Find where the given text appears and provide that cell's center as [x, y] coordinate. 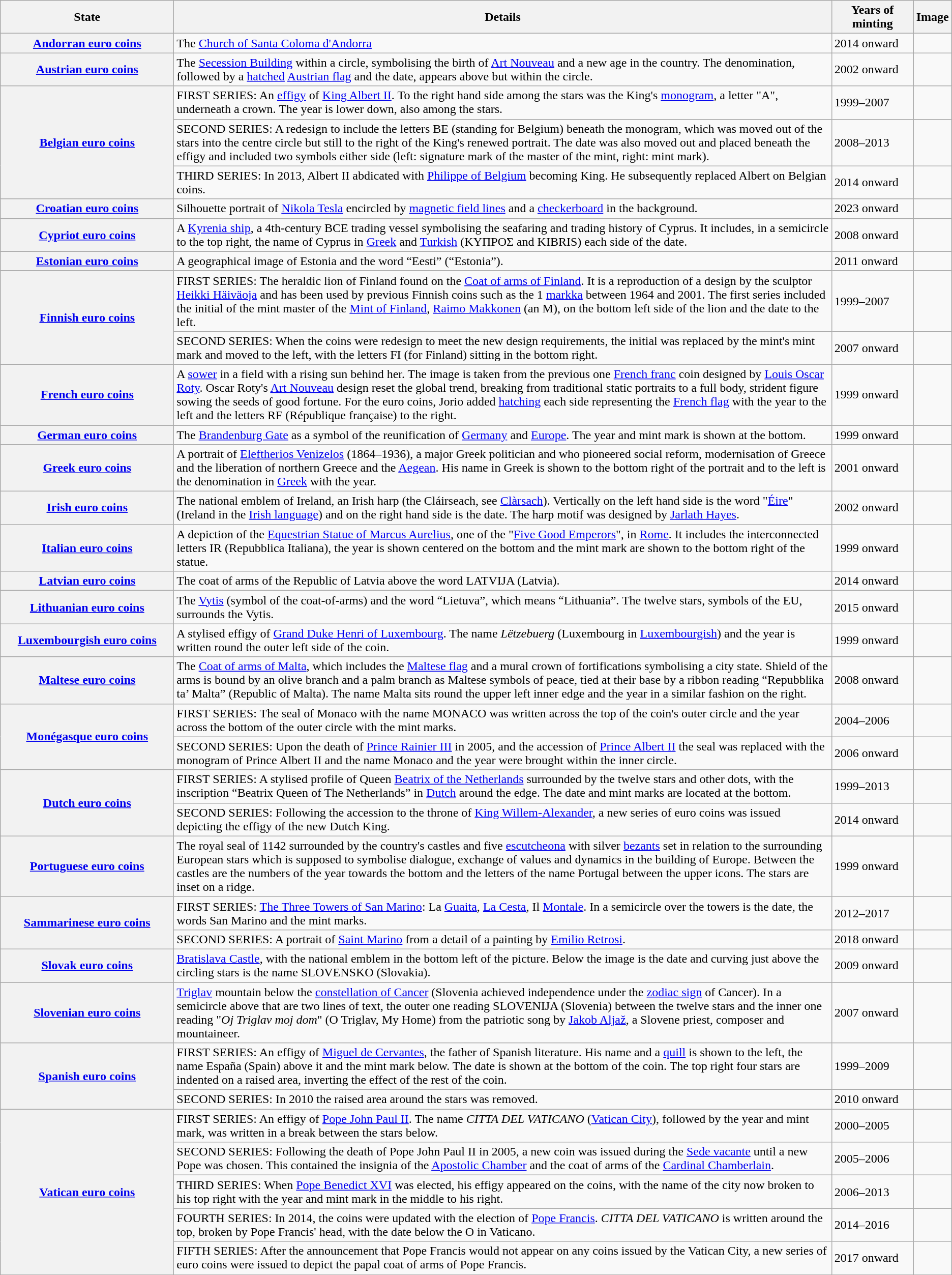
The Brandenburg Gate as a symbol of the reunification of Germany and Europe. The year and mint mark is shown at the bottom. [502, 435]
Image [933, 17]
Slovenian euro coins [87, 1012]
Details [502, 17]
2006–2013 [873, 1192]
2006 onward [873, 753]
Estonian euro coins [87, 261]
Andorran euro coins [87, 43]
1999–2013 [873, 787]
The coat of arms of the Republic of Latvia above the word LATVIJA (Latvia). [502, 581]
SECOND SERIES: A portrait of Saint Marino from a detail of a painting by Emilio Retrosi. [502, 939]
2009 onward [873, 966]
Croatian euro coins [87, 209]
Years of minting [873, 17]
2015 onward [873, 607]
2008–2013 [873, 142]
Spanish euro coins [87, 1076]
2018 onward [873, 939]
Lithuanian euro coins [87, 607]
Latvian euro coins [87, 581]
1999–2009 [873, 1066]
Italian euro coins [87, 548]
2011 onward [873, 261]
Vatican euro coins [87, 1192]
THIRD SERIES: In 2013, Albert II abdicated with Philippe of Belgium becoming King. He subsequently replaced Albert on Belgian coins. [502, 182]
French euro coins [87, 395]
Irish euro coins [87, 508]
State [87, 17]
Belgian euro coins [87, 142]
2017 onward [873, 1258]
Luxembourgish euro coins [87, 640]
2000–2005 [873, 1125]
2010 onward [873, 1099]
2014–2016 [873, 1225]
Slovak euro coins [87, 966]
2001 onward [873, 468]
Silhouette portrait of Nikola Tesla encircled by magnetic field lines and a checkerboard in the background. [502, 209]
2004–2006 [873, 720]
2005–2006 [873, 1159]
Maltese euro coins [87, 680]
2012–2017 [873, 913]
A geographical image of Estonia and the word “Eesti” (“Estonia”). [502, 261]
Dutch euro coins [87, 803]
The Vytis (symbol of the coat-of-arms) and the word “Lietuva”, which means “Lithuania”. The twelve stars, symbols of the EU, surrounds the Vytis. [502, 607]
Finnish euro coins [87, 317]
The Church of Santa Coloma d'Andorra [502, 43]
SECOND SERIES: In 2010 the raised area around the stars was removed. [502, 1099]
2023 onward [873, 209]
German euro coins [87, 435]
Portuguese euro coins [87, 866]
Austrian euro coins [87, 69]
Greek euro coins [87, 468]
Sammarinese euro coins [87, 923]
Cypriot euro coins [87, 235]
Monégasque euro coins [87, 737]
